Detect which cell encompasses the target text, then output its [X, Y] center coordinate. 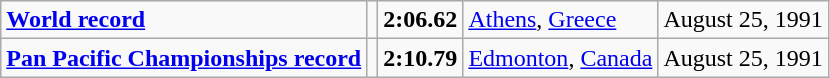
World record [184, 20]
Edmonton, Canada [560, 58]
2:10.79 [420, 58]
Pan Pacific Championships record [184, 58]
2:06.62 [420, 20]
Athens, Greece [560, 20]
